Find where the given text appears and provide that cell's center as (x, y) coordinate. 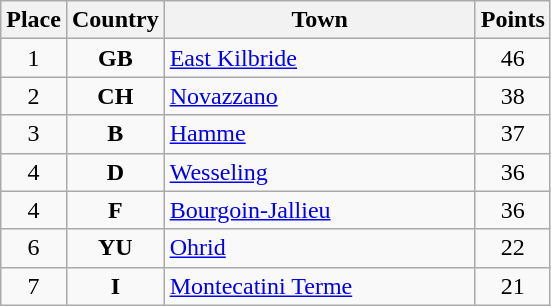
3 (34, 134)
1 (34, 58)
Novazzano (320, 96)
I (115, 286)
F (115, 210)
Montecatini Terme (320, 286)
YU (115, 248)
D (115, 172)
B (115, 134)
CH (115, 96)
37 (512, 134)
7 (34, 286)
Place (34, 20)
46 (512, 58)
2 (34, 96)
Hamme (320, 134)
Bourgoin-Jallieu (320, 210)
East Kilbride (320, 58)
6 (34, 248)
22 (512, 248)
21 (512, 286)
Wesseling (320, 172)
Country (115, 20)
Points (512, 20)
38 (512, 96)
Ohrid (320, 248)
GB (115, 58)
Town (320, 20)
